Return (x, y) of the center of cell containing provided text 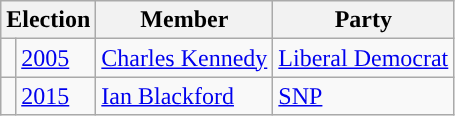
SNP (364, 96)
Election (48, 20)
Liberal Democrat (364, 58)
Ian Blackford (184, 96)
2005 (56, 58)
2015 (56, 96)
Member (184, 20)
Charles Kennedy (184, 58)
Party (364, 20)
